From the cell containing the given text, extract its center point as [x, y] coordinate. 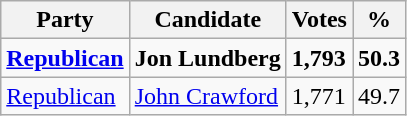
John Crawford [208, 96]
Votes [319, 20]
Party [65, 20]
Candidate [208, 20]
1,771 [319, 96]
Jon Lundberg [208, 58]
50.3 [378, 58]
49.7 [378, 96]
1,793 [319, 58]
% [378, 20]
